Detect which cell encompasses the target text, then output its (X, Y) center coordinate. 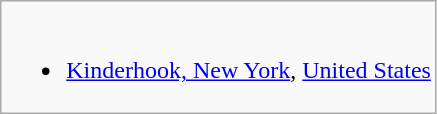
Kinderhook, New York, United States (219, 58)
